Provide the (x, y) coordinate of the cell's center where the given text is located.  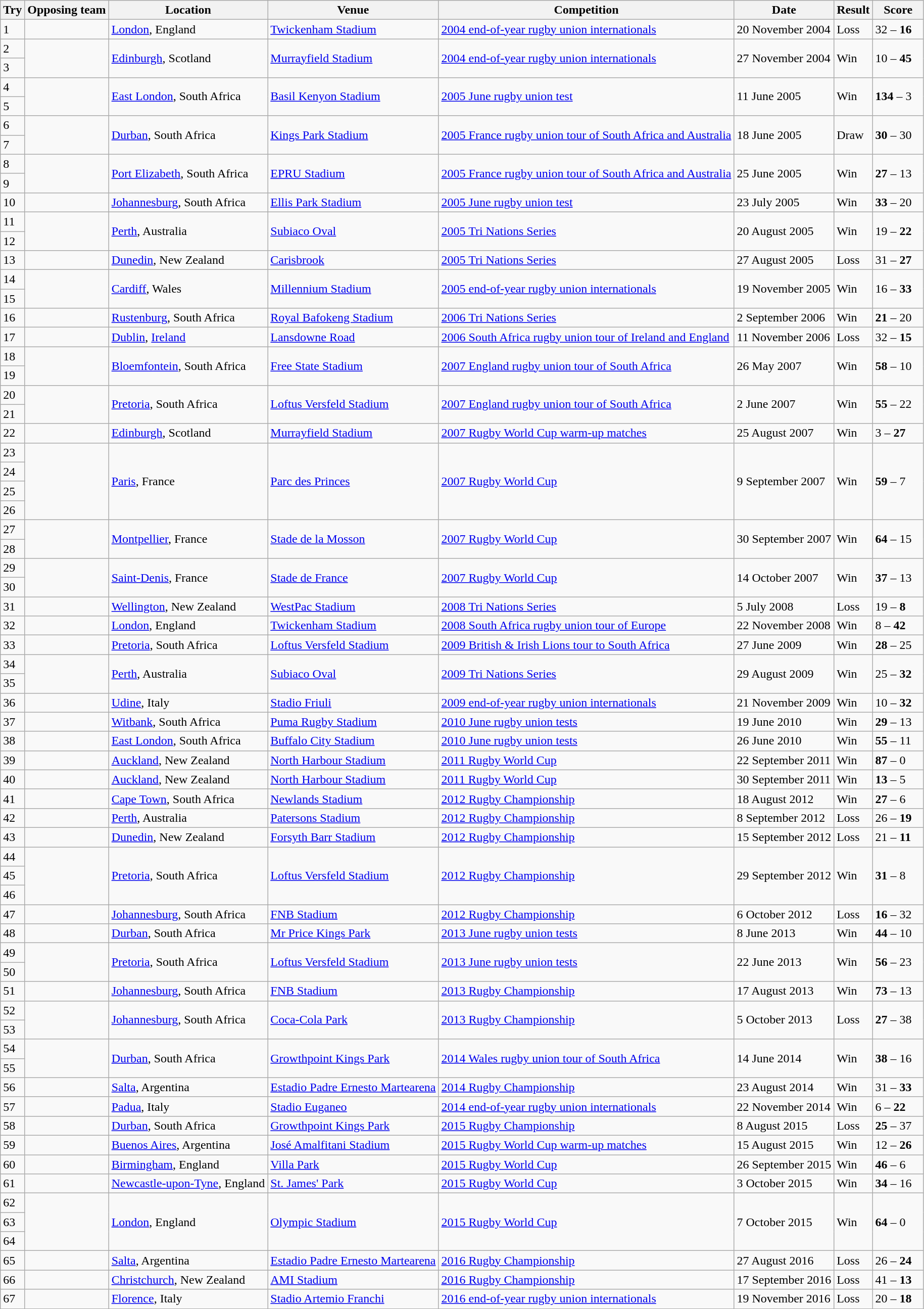
20 – 18 (898, 1299)
25 – 37 (898, 1126)
27 August 2005 (784, 260)
57 (13, 1106)
54 (13, 1049)
25 August 2007 (784, 433)
8 August 2015 (784, 1126)
16 (13, 318)
59 – 7 (898, 481)
19 (13, 376)
67 (13, 1299)
22 June 2013 (784, 962)
60 (13, 1164)
16 – 32 (898, 914)
26 May 2007 (784, 366)
Royal Bafokeng Stadium (353, 318)
19 – 22 (898, 231)
Opposing team (67, 10)
58 (13, 1126)
27 (13, 529)
34 – 16 (898, 1184)
José Amalfitani Stadium (353, 1145)
25 – 32 (898, 674)
5 (13, 106)
38 (13, 741)
Mr Price Kings Park (353, 933)
56 (13, 1087)
Dublin, Ireland (188, 337)
42 (13, 818)
22 September 2011 (784, 760)
22 (13, 433)
2016 end-of-year rugby union internationals (586, 1299)
41 (13, 799)
2009 end-of-year rugby union internationals (586, 703)
2006 Tri Nations Series (586, 318)
5 July 2008 (784, 606)
2009 Tri Nations Series (586, 674)
12 (13, 241)
2006 South Africa rugby union tour of Ireland and England (586, 337)
34 (13, 664)
46 – 6 (898, 1164)
18 June 2005 (784, 135)
22 November 2014 (784, 1106)
2008 South Africa rugby union tour of Europe (586, 626)
6 – 22 (898, 1106)
8 – 42 (898, 626)
Kings Park Stadium (353, 135)
134 – 3 (898, 97)
Saint-Denis, France (188, 578)
20 (13, 395)
31 (13, 606)
19 – 8 (898, 606)
2 (13, 49)
Newlands Stadium (353, 799)
12 – 26 (898, 1145)
AMI Stadium (353, 1280)
13 – 5 (898, 779)
26 – 24 (898, 1260)
Florence, Italy (188, 1299)
2 September 2006 (784, 318)
64 (13, 1241)
Cape Town, South Africa (188, 799)
2014 Wales rugby union tour of South Africa (586, 1058)
2008 Tri Nations Series (586, 606)
18 (13, 356)
50 (13, 972)
45 (13, 876)
EPRU Stadium (353, 173)
38 – 16 (898, 1058)
Venue (353, 10)
Buenos Aires, Argentina (188, 1145)
Free State Stadium (353, 366)
19 November 2005 (784, 289)
21 (13, 414)
Location (188, 10)
Montpellier, France (188, 539)
51 (13, 991)
2007 Rugby World Cup warm-up matches (586, 433)
Port Elizabeth, South Africa (188, 173)
23 August 2014 (784, 1087)
Ellis Park Stadium (353, 202)
2014 end-of-year rugby union internationals (586, 1106)
28 (13, 548)
26 – 19 (898, 818)
21 – 20 (898, 318)
59 (13, 1145)
27 November 2004 (784, 58)
46 (13, 895)
17 September 2016 (784, 1280)
20 November 2004 (784, 29)
20 August 2005 (784, 231)
3 October 2015 (784, 1184)
Olympic Stadium (353, 1222)
11 June 2005 (784, 97)
6 (13, 125)
14 (13, 279)
2015 Rugby World Cup warm-up matches (586, 1145)
58 – 10 (898, 366)
31 – 8 (898, 876)
47 (13, 914)
2015 Rugby Championship (586, 1126)
87 – 0 (898, 760)
WestPac Stadium (353, 606)
55 – 22 (898, 404)
62 (13, 1203)
Rustenburg, South Africa (188, 318)
9 September 2007 (784, 481)
Cardiff, Wales (188, 289)
8 September 2012 (784, 818)
Draw (853, 135)
30 – 30 (898, 135)
17 (13, 337)
6 October 2012 (784, 914)
29 (13, 568)
21 November 2009 (784, 703)
27 – 6 (898, 799)
Paris, France (188, 481)
1 (13, 29)
11 November 2006 (784, 337)
33 (13, 645)
3 – 27 (898, 433)
35 (13, 683)
15 August 2015 (784, 1145)
Stadio Artemio Franchi (353, 1299)
16 – 33 (898, 289)
Buffalo City Stadium (353, 741)
Stadio Friuli (353, 703)
10 – 45 (898, 58)
14 June 2014 (784, 1058)
2 June 2007 (784, 404)
Udine, Italy (188, 703)
23 July 2005 (784, 202)
32 – 16 (898, 29)
Millennium Stadium (353, 289)
8 June 2013 (784, 933)
Villa Park (353, 1164)
Competition (586, 10)
15 (13, 299)
19 November 2016 (784, 1299)
Christchurch, New Zealand (188, 1280)
19 June 2010 (784, 722)
73 – 13 (898, 991)
36 (13, 703)
Patersons Stadium (353, 818)
Result (853, 10)
15 September 2012 (784, 837)
3 (13, 68)
40 (13, 779)
48 (13, 933)
Coca-Cola Park (353, 1020)
25 June 2005 (784, 173)
55 – 11 (898, 741)
53 (13, 1030)
2014 Rugby Championship (586, 1087)
2009 British & Irish Lions tour to South Africa (586, 645)
Stadio Euganeo (353, 1106)
Try (13, 10)
30 (13, 587)
9 (13, 183)
7 October 2015 (784, 1222)
Newcastle-upon-Tyne, England (188, 1184)
55 (13, 1068)
30 September 2011 (784, 779)
27 – 38 (898, 1020)
66 (13, 1280)
Lansdowne Road (353, 337)
25 (13, 491)
31 – 33 (898, 1087)
13 (13, 260)
Padua, Italy (188, 1106)
32 (13, 626)
7 (13, 145)
64 – 0 (898, 1222)
10 – 32 (898, 703)
4 (13, 87)
Basil Kenyon Stadium (353, 97)
Parc des Princes (353, 481)
2005 end-of-year rugby union internationals (586, 289)
Stade de la Mosson (353, 539)
27 June 2009 (784, 645)
26 September 2015 (784, 1164)
52 (13, 1010)
14 October 2007 (784, 578)
49 (13, 953)
33 – 20 (898, 202)
Birmingham, England (188, 1164)
63 (13, 1222)
43 (13, 837)
8 (13, 164)
Forsyth Barr Stadium (353, 837)
Date (784, 10)
23 (13, 452)
37 – 13 (898, 578)
29 – 13 (898, 722)
22 November 2008 (784, 626)
21 – 11 (898, 837)
44 – 10 (898, 933)
St. James' Park (353, 1184)
26 June 2010 (784, 741)
5 October 2013 (784, 1020)
11 (13, 221)
17 August 2013 (784, 991)
Wellington, New Zealand (188, 606)
31 – 27 (898, 260)
Witbank, South Africa (188, 722)
Stade de France (353, 578)
Carisbrook (353, 260)
41 – 13 (898, 1280)
Bloemfontein, South Africa (188, 366)
37 (13, 722)
30 September 2007 (784, 539)
39 (13, 760)
24 (13, 472)
27 August 2016 (784, 1260)
26 (13, 510)
27 – 13 (898, 173)
29 September 2012 (784, 876)
Puma Rugby Stadium (353, 722)
44 (13, 857)
29 August 2009 (784, 674)
56 – 23 (898, 962)
28 – 25 (898, 645)
10 (13, 202)
18 August 2012 (784, 799)
32 – 15 (898, 337)
65 (13, 1260)
64 – 15 (898, 539)
Score (898, 10)
61 (13, 1184)
